Provide the [x, y] coordinate of the cell's center where the given text is located.  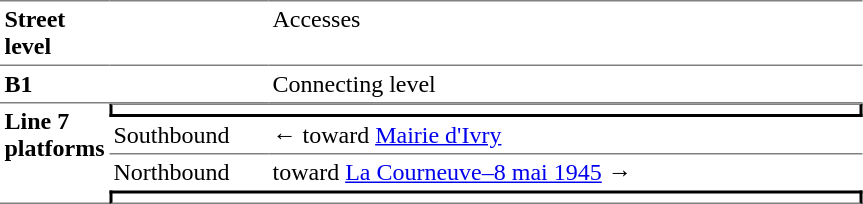
Connecting level [565, 85]
B1 [54, 85]
toward La Courneuve–8 mai 1945 → [565, 172]
Northbound [188, 172]
← toward Mairie d'Ivry [565, 136]
Southbound [188, 136]
Accesses [565, 33]
Line 7 platforms [54, 154]
Street level [54, 33]
